Search for the cell housing the specified text and yield its (X, Y) center coordinate. 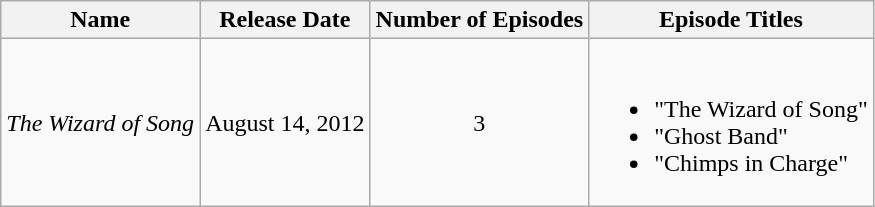
August 14, 2012 (285, 122)
The Wizard of Song (100, 122)
Number of Episodes (480, 20)
"The Wizard of Song""Ghost Band""Chimps in Charge" (732, 122)
Name (100, 20)
Episode Titles (732, 20)
Release Date (285, 20)
3 (480, 122)
